For the text-containing cell, return its midpoint in [X, Y] coordinate format. 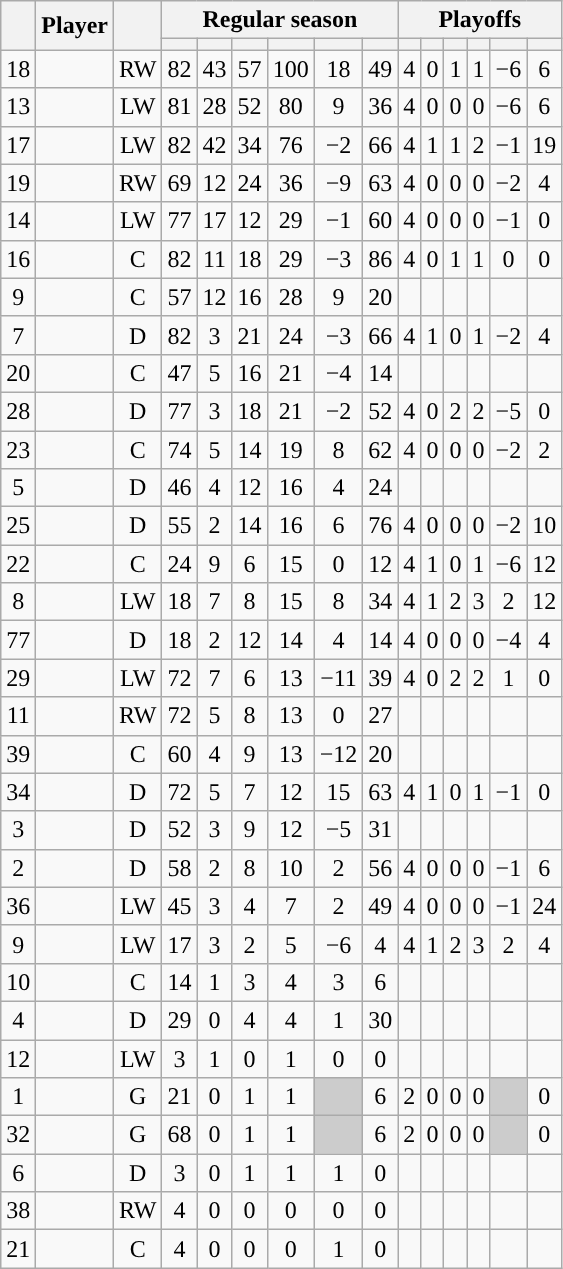
56 [380, 868]
68 [180, 1135]
−12 [338, 754]
55 [180, 526]
32 [18, 1135]
47 [180, 373]
Playoffs [480, 20]
69 [180, 183]
22 [18, 564]
58 [180, 868]
Regular season [280, 20]
−11 [338, 678]
27 [380, 716]
30 [380, 1020]
81 [180, 107]
42 [214, 145]
74 [180, 449]
38 [18, 1211]
62 [380, 449]
Player [75, 26]
86 [380, 259]
43 [214, 69]
80 [290, 107]
31 [380, 830]
23 [18, 449]
−9 [338, 183]
25 [18, 526]
45 [180, 906]
46 [180, 488]
100 [290, 69]
